Provide the [X, Y] coordinate of the cell's center where the given text is located.  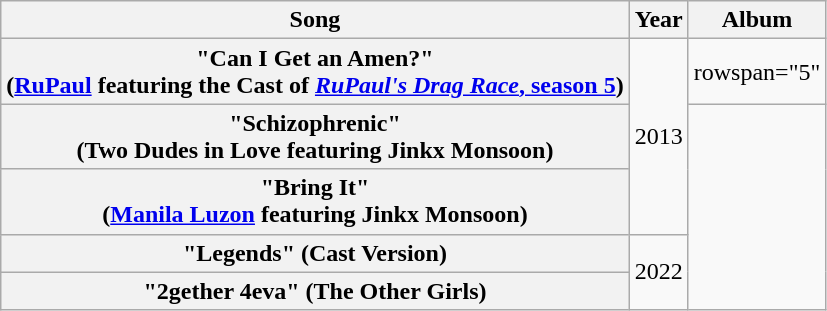
rowspan="5" [757, 72]
Song [315, 20]
"Schizophrenic"(Two Dudes in Love featuring Jinkx Monsoon) [315, 136]
Album [757, 20]
"Legends" (Cast Version) [315, 253]
"2gether 4eva" (The Other Girls) [315, 291]
2022 [658, 272]
"Can I Get an Amen?"(RuPaul featuring the Cast of RuPaul's Drag Race, season 5) [315, 72]
Year [658, 20]
2013 [658, 136]
"Bring It"(Manila Luzon featuring Jinkx Monsoon) [315, 202]
